Determine the (X, Y) coordinate at the center of the cell enclosing the given text.  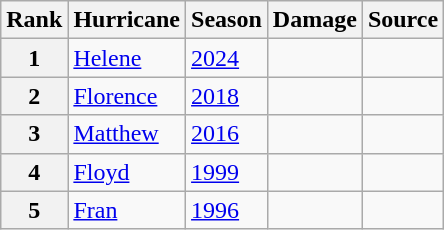
1996 (227, 210)
2 (34, 96)
Hurricane (127, 20)
Fran (127, 210)
Floyd (127, 172)
Source (402, 20)
1999 (227, 172)
2024 (227, 58)
Damage (314, 20)
Helene (127, 58)
2016 (227, 134)
Season (227, 20)
4 (34, 172)
Matthew (127, 134)
3 (34, 134)
Florence (127, 96)
1 (34, 58)
2018 (227, 96)
Rank (34, 20)
5 (34, 210)
